Provide the [X, Y] coordinate of the cell's center where the given text is located.  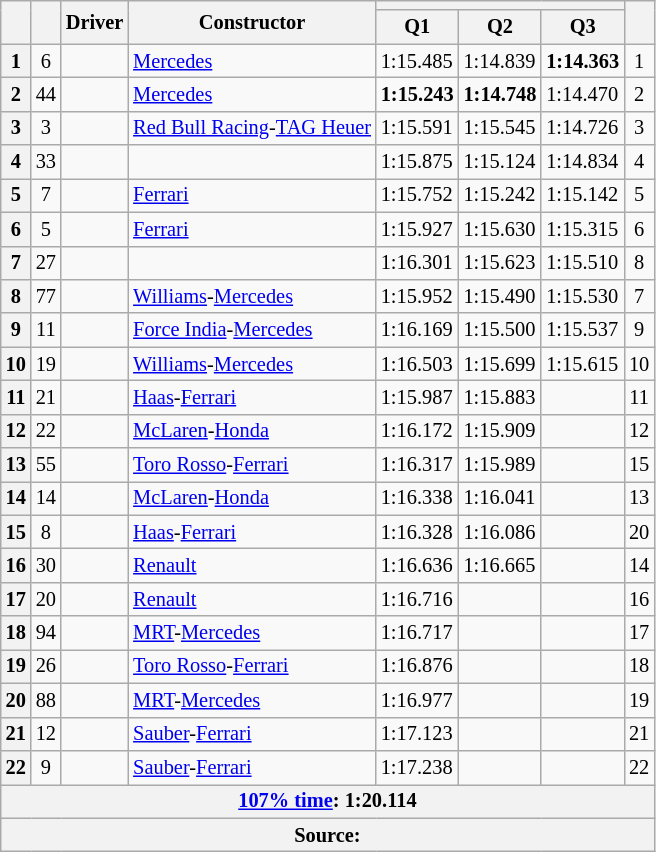
1:15.124 [500, 162]
1:16.169 [418, 330]
1:17.238 [418, 767]
55 [46, 465]
1:16.328 [418, 532]
1:14.839 [500, 61]
27 [46, 263]
1:16.716 [418, 599]
1:16.041 [500, 498]
1:16.876 [418, 666]
1:15.623 [500, 263]
33 [46, 162]
1:15.490 [500, 296]
1:15.699 [500, 364]
1:14.834 [582, 162]
1:15.142 [582, 195]
26 [46, 666]
Q2 [500, 27]
Q3 [582, 27]
1:15.630 [500, 229]
1:15.510 [582, 263]
1:14.470 [582, 94]
1:15.545 [500, 128]
1:16.665 [500, 565]
Constructor [252, 22]
77 [46, 296]
Driver [94, 22]
1:17.123 [418, 734]
44 [46, 94]
1:15.530 [582, 296]
1:15.500 [500, 330]
1:16.717 [418, 633]
Red Bull Racing-TAG Heuer [252, 128]
1:15.989 [500, 465]
Source: [328, 835]
1:15.243 [418, 94]
1:16.301 [418, 263]
1:14.726 [582, 128]
1:15.485 [418, 61]
1:15.242 [500, 195]
1:15.752 [418, 195]
1:16.338 [418, 498]
1:15.909 [500, 431]
1:14.748 [500, 94]
1:16.086 [500, 532]
1:15.952 [418, 296]
88 [46, 700]
1:15.615 [582, 364]
1:16.317 [418, 465]
107% time: 1:20.114 [328, 801]
1:15.315 [582, 229]
1:16.503 [418, 364]
1:15.875 [418, 162]
1:15.987 [418, 397]
1:16.172 [418, 431]
1:16.977 [418, 700]
1:14.363 [582, 61]
30 [46, 565]
1:15.591 [418, 128]
1:15.537 [582, 330]
Q1 [418, 27]
1:15.883 [500, 397]
94 [46, 633]
1:15.927 [418, 229]
Force India-Mercedes [252, 330]
1:16.636 [418, 565]
